Return (X, Y) of the center of cell containing provided text 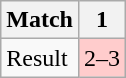
2–3 (102, 58)
1 (102, 20)
Result (40, 58)
Match (40, 20)
